Scan for the cell matching the given text and deliver its [X, Y] coordinate at center. 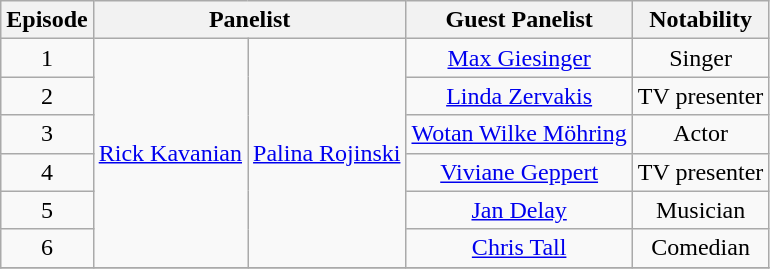
Notability [700, 20]
2 [47, 96]
Chris Tall [519, 248]
3 [47, 134]
Jan Delay [519, 210]
Max Giesinger [519, 58]
Palina Rojinski [327, 153]
4 [47, 172]
Comedian [700, 248]
Wotan Wilke Möhring [519, 134]
Panelist [250, 20]
6 [47, 248]
Musician [700, 210]
Guest Panelist [519, 20]
Singer [700, 58]
Rick Kavanian [170, 153]
Viviane Geppert [519, 172]
Linda Zervakis [519, 96]
5 [47, 210]
Episode [47, 20]
1 [47, 58]
Actor [700, 134]
